Identify which cell holds the provided text, then report its [X, Y] central coordinate. 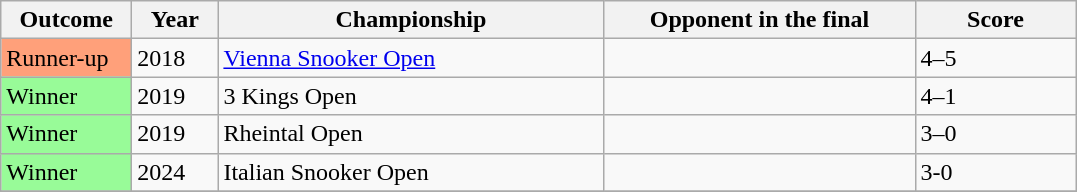
Runner-up [66, 58]
4–5 [996, 58]
2024 [175, 172]
3 Kings Open [411, 96]
2018 [175, 58]
Outcome [66, 20]
Opponent in the final [760, 20]
Score [996, 20]
Championship [411, 20]
Year [175, 20]
Rheintal Open [411, 134]
3–0 [996, 134]
3-0 [996, 172]
4–1 [996, 96]
Vienna Snooker Open [411, 58]
Italian Snooker Open [411, 172]
